Scan for the cell matching the given text and deliver its (x, y) coordinate at center. 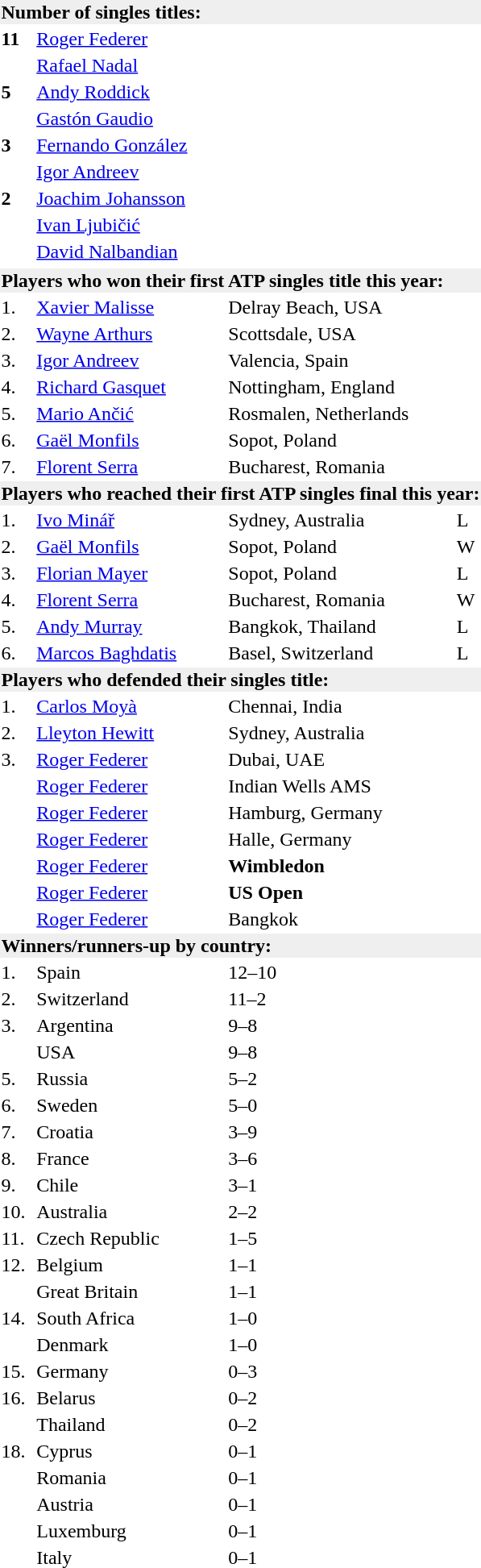
9. (16, 1185)
Australia (131, 1212)
Romania (131, 1478)
Number of singles titles: (240, 12)
Germany (131, 1371)
Nottingham, England (340, 387)
Denmark (131, 1345)
Bangkok, Thailand (340, 626)
Mario Ančić (131, 414)
3–1 (340, 1185)
Chile (131, 1185)
2–2 (340, 1212)
Valencia, Spain (340, 360)
14. (16, 1318)
Great Britain (131, 1291)
France (131, 1158)
Players who reached their first ATP singles final this year: (240, 493)
Fernando González (131, 145)
Russia (131, 1079)
Switzerland (131, 999)
Dubai, UAE (340, 759)
Andy Roddick (131, 92)
Lleyton Hewitt (131, 733)
Spain (131, 972)
Sweden (131, 1105)
16. (16, 1398)
Luxemburg (131, 1531)
Chennai, India (340, 706)
Rosmalen, Netherlands (340, 414)
Ivo Minář (131, 520)
11 (16, 39)
2 (16, 198)
Players who won their first ATP singles title this year: (240, 281)
Indian Wells AMS (340, 786)
5–2 (340, 1079)
Players who defended their singles title: (240, 680)
US Open (340, 892)
5 (16, 92)
Austria (131, 1504)
Delray Beach, USA (340, 307)
David Nalbandian (131, 252)
Bangkok (340, 919)
12. (16, 1265)
Belarus (131, 1398)
18. (16, 1451)
10. (16, 1212)
Rafael Nadal (131, 65)
Belgium (131, 1265)
South Africa (131, 1318)
0–3 (340, 1371)
3–9 (340, 1132)
USA (131, 1052)
Croatia (131, 1132)
Ivan Ljubičić (131, 225)
Halle, Germany (340, 839)
Wimbledon (340, 866)
12–10 (340, 972)
Florian Mayer (131, 573)
Hamburg, Germany (340, 813)
Andy Murray (131, 626)
Carlos Moyà (131, 706)
3–6 (340, 1158)
Wayne Arthurs (131, 334)
11–2 (340, 999)
Xavier Malisse (131, 307)
1–5 (340, 1238)
Basel, Switzerland (340, 653)
3 (16, 145)
Marcos Baghdatis (131, 653)
Scottsdale, USA (340, 334)
Czech Republic (131, 1238)
11. (16, 1238)
8. (16, 1158)
Thailand (131, 1425)
15. (16, 1371)
Richard Gasquet (131, 387)
Winners/runners-up by country: (240, 946)
Cyprus (131, 1451)
5–0 (340, 1105)
Gastón Gaudio (131, 119)
Joachim Johansson (131, 198)
Argentina (131, 1025)
